Return (X, Y) of the center of cell containing provided text 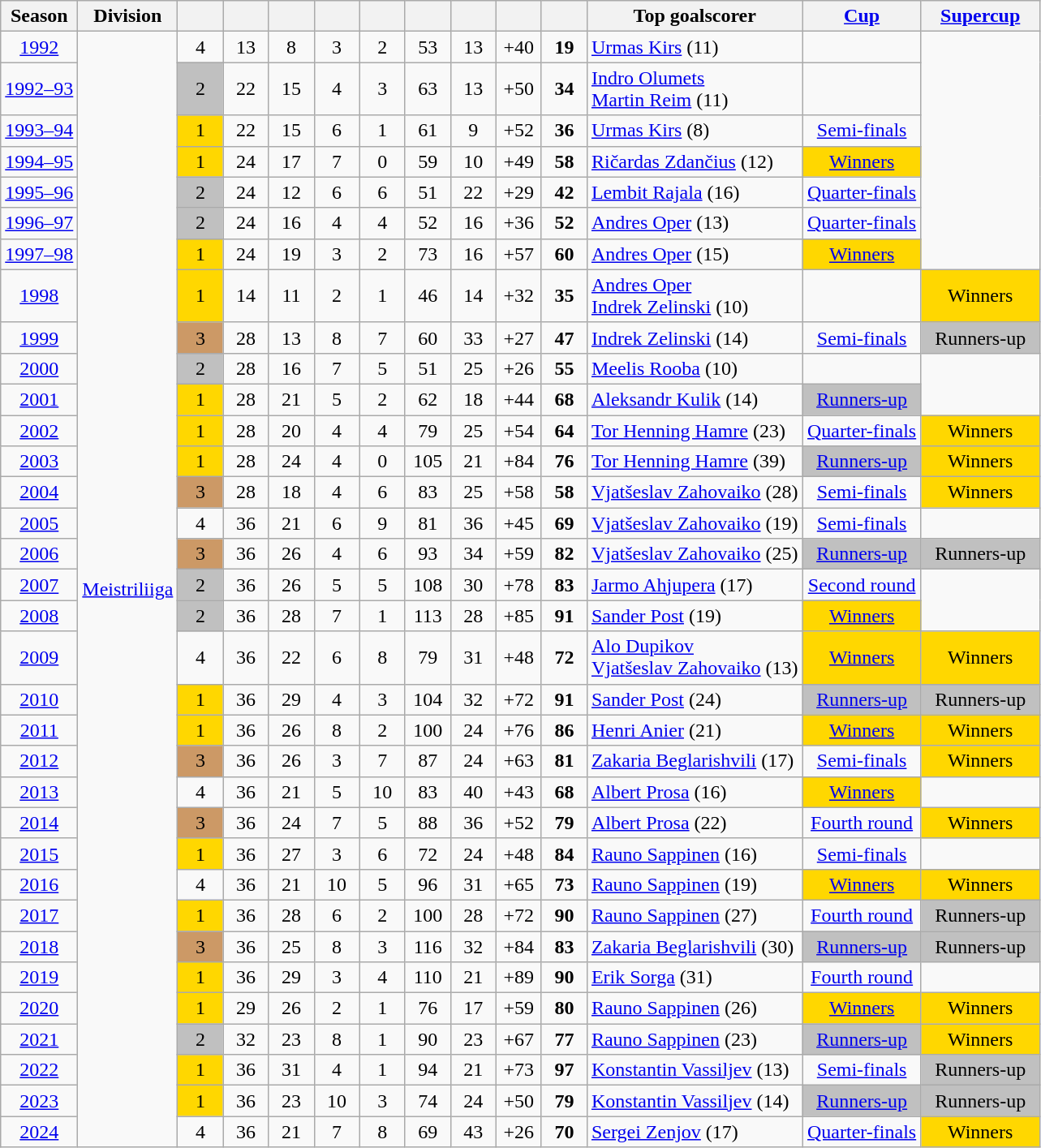
42 (564, 192)
47 (564, 338)
+27 (518, 338)
1999 (39, 338)
2020 (39, 1008)
2004 (39, 492)
113 (428, 616)
1994–95 (39, 161)
Urmas Kirs (8) (695, 131)
Sander Post (24) (695, 699)
2001 (39, 399)
Rauno Sappinen (26) (695, 1008)
Cup (862, 16)
+78 (518, 585)
+54 (518, 431)
105 (428, 462)
46 (428, 295)
Andres Oper (13) (695, 223)
Rauno Sappinen (16) (695, 853)
Henri Anier (21) (695, 730)
+57 (518, 254)
Albert Prosa (22) (695, 823)
108 (428, 585)
+89 (518, 978)
2003 (39, 462)
77 (564, 1039)
Konstantin Vassiljev (14) (695, 1101)
2012 (39, 761)
59 (428, 161)
+29 (518, 192)
+73 (518, 1070)
20 (291, 431)
+85 (518, 616)
Meistriliiga (128, 589)
Andres Oper Indrek Zelinski (10) (695, 295)
2024 (39, 1132)
1993–94 (39, 131)
2006 (39, 554)
88 (428, 823)
Urmas Kirs (11) (695, 47)
Meelis Rooba (10) (695, 368)
Aleksandr Kulik (14) (695, 399)
2007 (39, 585)
Ričardas Zdančius (12) (695, 161)
Rauno Sappinen (23) (695, 1039)
33 (473, 338)
Vjatšeslav Zahovaiko (28) (695, 492)
94 (428, 1070)
35 (564, 295)
104 (428, 699)
93 (428, 554)
Rauno Sappinen (27) (695, 915)
1995–96 (39, 192)
1998 (39, 295)
Lembit Rajala (16) (695, 192)
2022 (39, 1070)
Albert Prosa (16) (695, 792)
Indro Olumets Martin Reim (11) (695, 89)
2023 (39, 1101)
2005 (39, 523)
Andres Oper (15) (695, 254)
2008 (39, 616)
2000 (39, 368)
30 (473, 585)
116 (428, 947)
Sander Post (19) (695, 616)
Konstantin Vassiljev (13) (695, 1070)
82 (564, 554)
+43 (518, 792)
43 (473, 1132)
Second round (862, 585)
2013 (39, 792)
+32 (518, 295)
Alo Dupikov Vjatšeslav Zahovaiko (13) (695, 657)
63 (428, 89)
40 (473, 792)
+58 (518, 492)
+67 (518, 1039)
Sergei Zenjov (17) (695, 1132)
Indrek Zelinski (14) (695, 338)
+76 (518, 730)
2015 (39, 853)
96 (428, 884)
64 (564, 431)
80 (564, 1008)
Tor Henning Hamre (23) (695, 431)
2019 (39, 978)
Vjatšeslav Zahovaiko (25) (695, 554)
2009 (39, 657)
2016 (39, 884)
97 (564, 1070)
61 (428, 131)
12 (291, 192)
+65 (518, 884)
70 (564, 1132)
1992 (39, 47)
2010 (39, 699)
Tor Henning Hamre (39) (695, 462)
Rauno Sappinen (19) (695, 884)
11 (291, 295)
Zakaria Beglarishvili (17) (695, 761)
Season (39, 16)
2011 (39, 730)
2021 (39, 1039)
53 (428, 47)
Top goalscorer (695, 16)
55 (564, 368)
84 (564, 853)
1996–97 (39, 223)
62 (428, 399)
2014 (39, 823)
86 (564, 730)
Vjatšeslav Zahovaiko (19) (695, 523)
110 (428, 978)
Jarmo Ahjupera (17) (695, 585)
+63 (518, 761)
1997–98 (39, 254)
+36 (518, 223)
+40 (518, 47)
Supercup (980, 16)
2018 (39, 947)
2002 (39, 431)
+45 (518, 523)
1992–93 (39, 89)
Division (128, 16)
+44 (518, 399)
Zakaria Beglarishvili (30) (695, 947)
87 (428, 761)
27 (291, 853)
74 (428, 1101)
+49 (518, 161)
Erik Sorga (31) (695, 978)
2017 (39, 915)
